Search for the cell housing the specified text and yield its (X, Y) center coordinate. 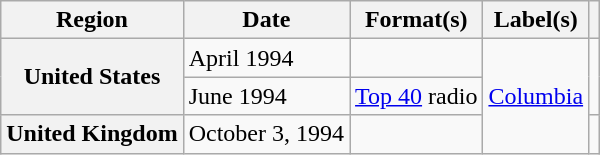
United Kingdom (92, 134)
Columbia (536, 96)
Date (266, 20)
Label(s) (536, 20)
United States (92, 77)
June 1994 (266, 96)
Top 40 radio (416, 96)
Region (92, 20)
Format(s) (416, 20)
April 1994 (266, 58)
October 3, 1994 (266, 134)
